Determine the (x, y) coordinate at the center of the cell enclosing the given text.  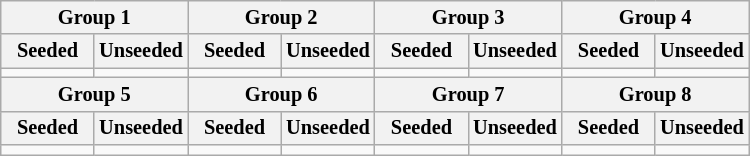
Group 6 (282, 94)
Group 8 (656, 94)
Group 1 (94, 17)
Group 2 (282, 17)
Group 7 (468, 94)
Group 5 (94, 94)
Group 4 (656, 17)
Group 3 (468, 17)
